Determine the (x, y) coordinate at the center of the cell enclosing the given text.  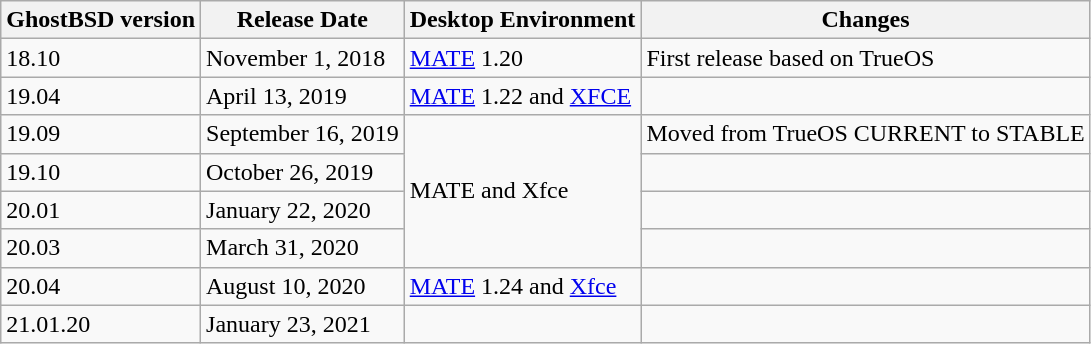
MATE 1.22 and XFCE (522, 96)
March 31, 2020 (303, 248)
April 13, 2019 (303, 96)
August 10, 2020 (303, 286)
18.10 (101, 58)
Release Date (303, 20)
MATE 1.24 and Xfce (522, 286)
21.01.20 (101, 324)
October 26, 2019 (303, 172)
Desktop Environment (522, 20)
Moved from TrueOS CURRENT to STABLE (866, 134)
September 16, 2019 (303, 134)
First release based on TrueOS (866, 58)
19.04 (101, 96)
19.09 (101, 134)
January 22, 2020 (303, 210)
MATE and Xfce (522, 191)
GhostBSD version (101, 20)
20.01 (101, 210)
Changes (866, 20)
MATE 1.20 (522, 58)
20.03 (101, 248)
November 1, 2018 (303, 58)
20.04 (101, 286)
January 23, 2021 (303, 324)
19.10 (101, 172)
